Scan for the cell matching the given text and deliver its [X, Y] coordinate at center. 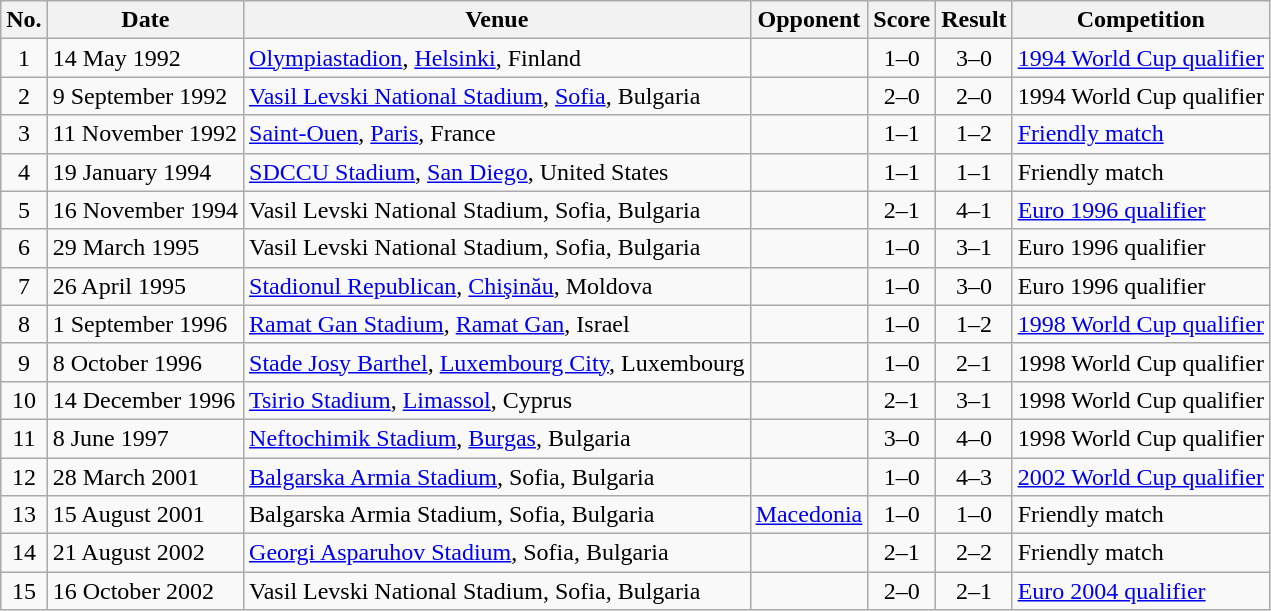
Result [974, 20]
13 [24, 515]
3 [24, 134]
2002 World Cup qualifier [1140, 477]
Score [902, 20]
14 December 1996 [145, 400]
Macedonia [809, 515]
Date [145, 20]
16 October 2002 [145, 591]
6 [24, 248]
No. [24, 20]
8 June 1997 [145, 438]
1 September 1996 [145, 324]
Venue [498, 20]
Stade Josy Barthel, Luxembourg City, Luxembourg [498, 362]
Opponent [809, 20]
SDCCU Stadium, San Diego, United States [498, 172]
Euro 2004 qualifier [1140, 591]
29 March 1995 [145, 248]
15 August 2001 [145, 515]
7 [24, 286]
4–1 [974, 210]
10 [24, 400]
9 September 1992 [145, 96]
26 April 1995 [145, 286]
4 [24, 172]
11 November 1992 [145, 134]
28 March 2001 [145, 477]
8 [24, 324]
Ramat Gan Stadium, Ramat Gan, Israel [498, 324]
19 January 1994 [145, 172]
4–0 [974, 438]
4–3 [974, 477]
Stadionul Republican, Chişinău, Moldova [498, 286]
Tsirio Stadium, Limassol, Cyprus [498, 400]
2 [24, 96]
Olympiastadion, Helsinki, Finland [498, 58]
21 August 2002 [145, 553]
Georgi Asparuhov Stadium, Sofia, Bulgaria [498, 553]
9 [24, 362]
Competition [1140, 20]
14 May 1992 [145, 58]
11 [24, 438]
15 [24, 591]
2–2 [974, 553]
Saint-Ouen, Paris, France [498, 134]
16 November 1994 [145, 210]
12 [24, 477]
8 October 1996 [145, 362]
Neftochimik Stadium, Burgas, Bulgaria [498, 438]
5 [24, 210]
14 [24, 553]
1 [24, 58]
